Return the (X, Y) coordinate for the center point of the cell that contains the specified text.  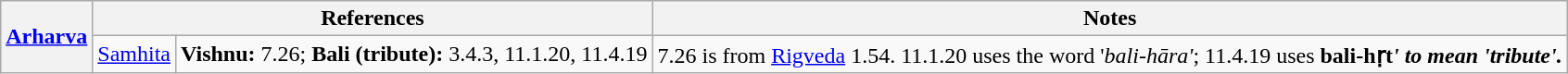
Notes (1110, 18)
References (373, 18)
Samhita (134, 55)
7.26 is from Rigveda 1.54. 11.1.20 uses the word 'bali-hāra'; 11.4.19 uses bali-hṛt' to mean 'tribute'. (1110, 55)
Vishnu: 7.26; Bali (tribute): 3.4.3, 11.1.20, 11.4.19 (414, 55)
Arharva (46, 37)
